Provide the (X, Y) coordinate of the cell's center where the given text is located.  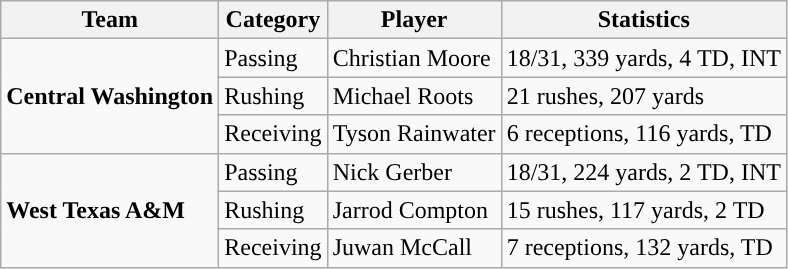
6 receptions, 116 yards, TD (644, 134)
Juwan McCall (414, 248)
Nick Gerber (414, 172)
Michael Roots (414, 96)
Team (110, 20)
West Texas A&M (110, 210)
Tyson Rainwater (414, 134)
Player (414, 20)
15 rushes, 117 yards, 2 TD (644, 210)
Jarrod Compton (414, 210)
Christian Moore (414, 58)
Central Washington (110, 96)
7 receptions, 132 yards, TD (644, 248)
21 rushes, 207 yards (644, 96)
Statistics (644, 20)
18/31, 339 yards, 4 TD, INT (644, 58)
18/31, 224 yards, 2 TD, INT (644, 172)
Category (273, 20)
